For the text-containing cell, return its midpoint in [X, Y] coordinate format. 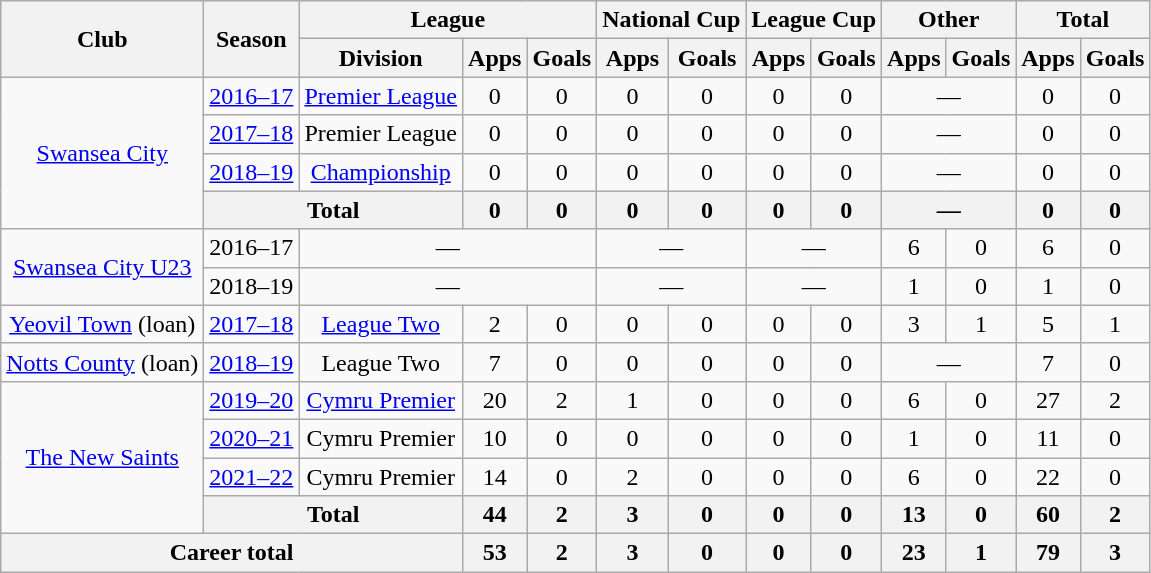
National Cup [672, 20]
Division [381, 58]
The New Saints [102, 457]
23 [914, 553]
Championship [381, 172]
Season [252, 39]
Notts County (loan) [102, 362]
Swansea City U23 [102, 267]
13 [914, 515]
60 [1048, 515]
14 [495, 477]
Career total [232, 553]
5 [1048, 324]
Club [102, 39]
Yeovil Town (loan) [102, 324]
20 [495, 400]
Swansea City [102, 153]
79 [1048, 553]
Other [949, 20]
27 [1048, 400]
2019–20 [252, 400]
10 [495, 438]
53 [495, 553]
2021–22 [252, 477]
League Cup [814, 20]
11 [1048, 438]
22 [1048, 477]
2020–21 [252, 438]
44 [495, 515]
League [448, 20]
